Pinpoint the cell where the given text exists, returning its [x, y] midpoint coordinate. 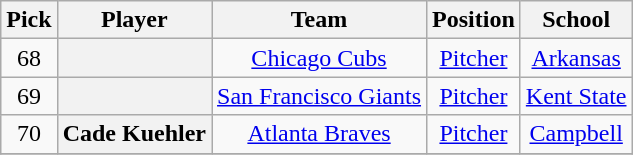
Player [134, 20]
Pick [29, 20]
Kent State [576, 96]
Campbell [576, 134]
Position [474, 20]
Atlanta Braves [320, 134]
Team [320, 20]
San Francisco Giants [320, 96]
69 [29, 96]
70 [29, 134]
Chicago Cubs [320, 58]
School [576, 20]
68 [29, 58]
Arkansas [576, 58]
Cade Kuehler [134, 134]
